Identify which cell holds the provided text, then report its [x, y] central coordinate. 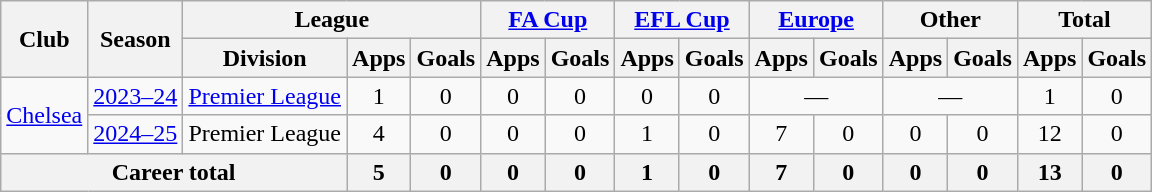
Chelsea [44, 115]
Total [1084, 20]
2024–25 [136, 134]
Season [136, 39]
Club [44, 39]
Division [265, 58]
League [332, 20]
13 [1049, 172]
FA Cup [548, 20]
4 [379, 134]
Europe [816, 20]
Career total [174, 172]
5 [379, 172]
Other [950, 20]
EFL Cup [682, 20]
12 [1049, 134]
2023–24 [136, 96]
